Find where the given text appears and provide that cell's center as [X, Y] coordinate. 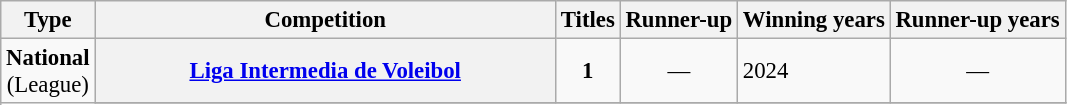
Competition [326, 20]
Type [48, 20]
Titles [588, 20]
Winning years [814, 20]
Runner-up years [978, 20]
National(League) [48, 72]
2024 [814, 72]
Runner-up [678, 20]
1 [588, 72]
Liga Intermedia de Voleibol [326, 72]
